Pinpoint the cell where the given text exists, returning its (x, y) midpoint coordinate. 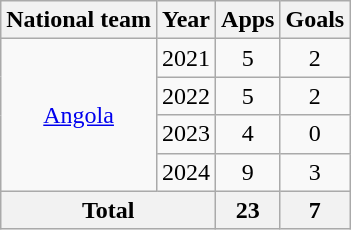
2023 (186, 134)
2021 (186, 58)
23 (248, 210)
9 (248, 172)
Goals (315, 20)
National team (79, 20)
2022 (186, 96)
Total (108, 210)
Year (186, 20)
4 (248, 134)
Angola (79, 115)
3 (315, 172)
7 (315, 210)
0 (315, 134)
2024 (186, 172)
Apps (248, 20)
